Locate the cell with the specified text and output its [x, y] center coordinate. 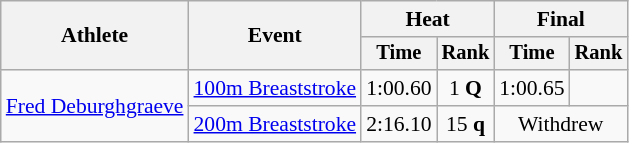
15 q [466, 124]
Heat [428, 19]
2:16.10 [398, 124]
Fred Deburghgraeve [95, 106]
200m Breaststroke [276, 124]
100m Breaststroke [276, 88]
Withdrew [560, 124]
1 Q [466, 88]
Event [276, 36]
1:00.65 [532, 88]
Final [560, 19]
1:00.60 [398, 88]
Athlete [95, 36]
